For the text-containing cell, return its midpoint in [X, Y] coordinate format. 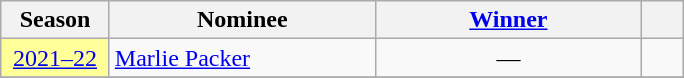
Season [56, 20]
— [508, 58]
Winner [508, 20]
2021–22 [56, 58]
Marlie Packer [242, 58]
Nominee [242, 20]
